Return the [X, Y] coordinate for the center point of the cell that contains the specified text.  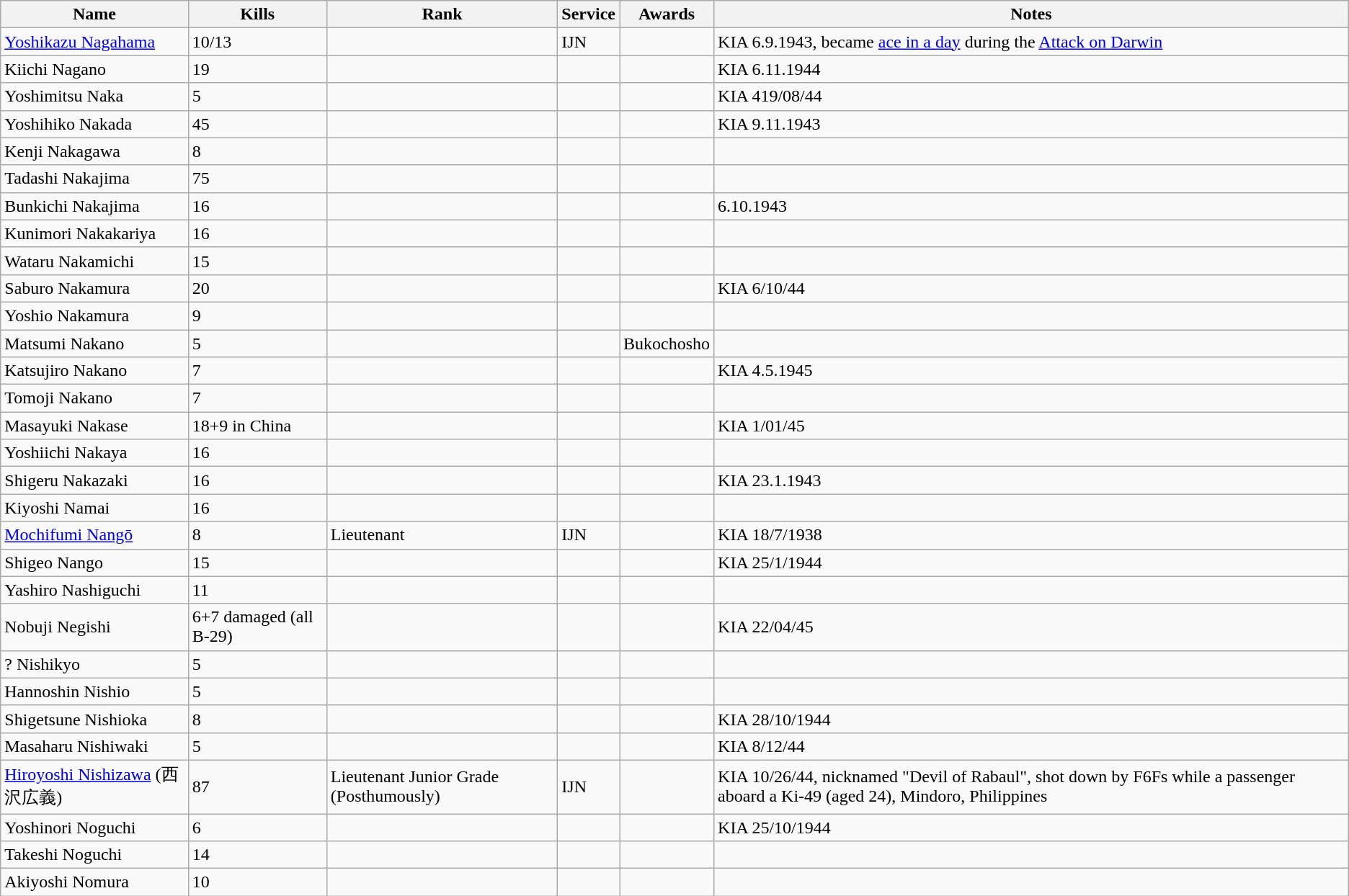
14 [257, 855]
KIA 23.1.1943 [1032, 480]
KIA 22/04/45 [1032, 627]
Rank [442, 14]
6 [257, 828]
Shigetsune Nishioka [94, 719]
KIA 25/10/1944 [1032, 828]
20 [257, 288]
Akiyoshi Nomura [94, 882]
KIA 9.11.1943 [1032, 124]
Notes [1032, 14]
75 [257, 179]
Masaharu Nishiwaki [94, 746]
KIA 1/01/45 [1032, 426]
Kiichi Nagano [94, 69]
KIA 28/10/1944 [1032, 719]
Katsujiro Nakano [94, 371]
45 [257, 124]
Yashiro Nashiguchi [94, 590]
11 [257, 590]
Masayuki Nakase [94, 426]
Nobuji Negishi [94, 627]
? Nishikyo [94, 664]
KIA 6.11.1944 [1032, 69]
Bukochosho [667, 344]
KIA 4.5.1945 [1032, 371]
Yoshio Nakamura [94, 315]
Saburo Nakamura [94, 288]
87 [257, 787]
Mochifumi Nangō [94, 535]
Kenji Nakagawa [94, 151]
KIA 419/08/44 [1032, 97]
6+7 damaged (all B-29) [257, 627]
Tomoji Nakano [94, 398]
Yoshiichi Nakaya [94, 453]
Yoshimitsu Naka [94, 97]
Yoshihiko Nakada [94, 124]
KIA 10/26/44, nicknamed "Devil of Rabaul", shot down by F6Fs while a passenger aboard a Ki-49 (aged 24), Mindoro, Philippines [1032, 787]
19 [257, 69]
KIA 18/7/1938 [1032, 535]
Takeshi Noguchi [94, 855]
Hiroyoshi Nishizawa (西沢広義) [94, 787]
Awards [667, 14]
Kunimori Nakakariya [94, 233]
Bunkichi Nakajima [94, 206]
KIA 25/1/1944 [1032, 563]
9 [257, 315]
KIA 6/10/44 [1032, 288]
Matsumi Nakano [94, 344]
Lieutenant Junior Grade (Posthumously) [442, 787]
10 [257, 882]
Shigeo Nango [94, 563]
Shigeru Nakazaki [94, 480]
Yoshikazu Nagahama [94, 42]
Kills [257, 14]
KIA 8/12/44 [1032, 746]
18+9 in China [257, 426]
KIA 6.9.1943, became ace in a day during the Attack on Darwin [1032, 42]
Yoshinori Noguchi [94, 828]
Hannoshin Nishio [94, 691]
Wataru Nakamichi [94, 261]
Tadashi Nakajima [94, 179]
Kiyoshi Namai [94, 508]
Name [94, 14]
6.10.1943 [1032, 206]
10/13 [257, 42]
Service [589, 14]
Lieutenant [442, 535]
